Detect which cell encompasses the target text, then output its [x, y] center coordinate. 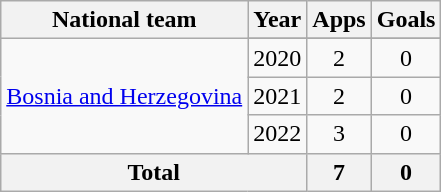
Apps [339, 20]
National team [124, 20]
2021 [278, 96]
Year [278, 20]
2020 [278, 58]
7 [339, 172]
2022 [278, 134]
3 [339, 134]
Total [154, 172]
Goals [406, 20]
Bosnia and Herzegovina [124, 96]
